Locate the cell with the specified text and output its (X, Y) center coordinate. 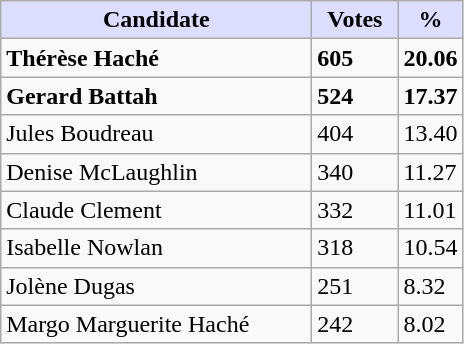
17.37 (430, 96)
% (430, 20)
242 (355, 324)
8.32 (430, 286)
Margo Marguerite Haché (156, 324)
Thérèse Haché (156, 58)
605 (355, 58)
13.40 (430, 134)
Isabelle Nowlan (156, 248)
Denise McLaughlin (156, 172)
Gerard Battah (156, 96)
404 (355, 134)
524 (355, 96)
318 (355, 248)
Candidate (156, 20)
8.02 (430, 324)
340 (355, 172)
11.27 (430, 172)
332 (355, 210)
Claude Clement (156, 210)
10.54 (430, 248)
20.06 (430, 58)
11.01 (430, 210)
Votes (355, 20)
Jules Boudreau (156, 134)
Jolène Dugas (156, 286)
251 (355, 286)
